Extract the (X, Y) coordinate from the center of the cell holding the provided text.  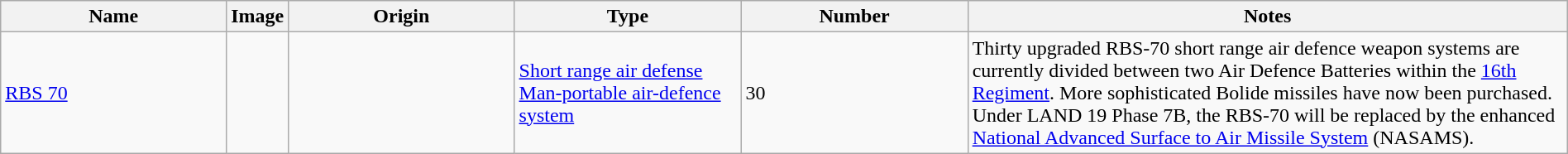
Number (854, 17)
30 (854, 93)
Type (628, 17)
Name (114, 17)
Image (258, 17)
Origin (402, 17)
Short range air defenseMan-portable air-defence system (628, 93)
Notes (1267, 17)
RBS 70 (114, 93)
